Output the [x, y] coordinate of the center of the cell containing the given text.  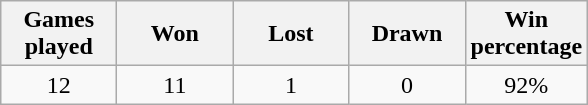
Won [175, 34]
Drawn [407, 34]
0 [407, 85]
92% [526, 85]
12 [59, 85]
Games played [59, 34]
11 [175, 85]
Lost [291, 34]
1 [291, 85]
Win percentage [526, 34]
